Pinpoint the cell where the given text exists, returning its (x, y) midpoint coordinate. 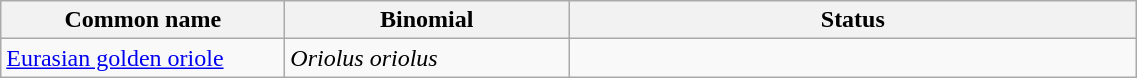
Common name (143, 20)
Eurasian golden oriole (143, 58)
Oriolus oriolus (427, 58)
Status (853, 20)
Binomial (427, 20)
